Locate the cell with the specified text and output its [X, Y] center coordinate. 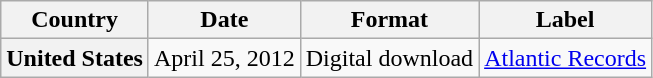
Digital download [389, 58]
United States [75, 58]
Date [224, 20]
Country [75, 20]
Label [566, 20]
April 25, 2012 [224, 58]
Format [389, 20]
Atlantic Records [566, 58]
